Return the (x, y) coordinate for the center point of the cell that contains the specified text.  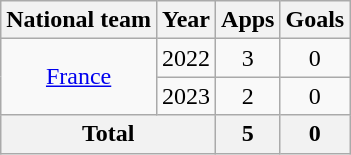
2023 (186, 96)
Goals (315, 20)
Total (108, 134)
Apps (248, 20)
Year (186, 20)
2022 (186, 58)
3 (248, 58)
France (79, 77)
5 (248, 134)
National team (79, 20)
2 (248, 96)
